Detect which cell encompasses the target text, then output its (X, Y) center coordinate. 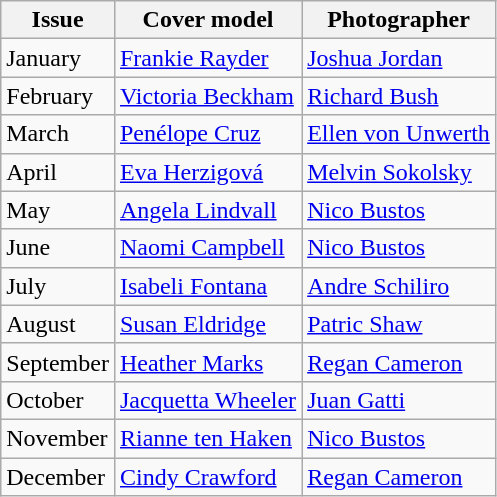
Andre Schiliro (399, 286)
September (58, 362)
May (58, 210)
November (58, 438)
Patric Shaw (399, 324)
Penélope Cruz (208, 134)
Susan Eldridge (208, 324)
February (58, 96)
Eva Herzigová (208, 172)
April (58, 172)
Isabeli Fontana (208, 286)
Victoria Beckham (208, 96)
Issue (58, 20)
Joshua Jordan (399, 58)
March (58, 134)
Frankie Rayder (208, 58)
Angela Lindvall (208, 210)
December (58, 477)
June (58, 248)
October (58, 400)
Photographer (399, 20)
January (58, 58)
Naomi Campbell (208, 248)
Cindy Crawford (208, 477)
Jacquetta Wheeler (208, 400)
Heather Marks (208, 362)
Rianne ten Haken (208, 438)
July (58, 286)
Richard Bush (399, 96)
August (58, 324)
Ellen von Unwerth (399, 134)
Juan Gatti (399, 400)
Melvin Sokolsky (399, 172)
Cover model (208, 20)
